Detect which cell encompasses the target text, then output its [X, Y] center coordinate. 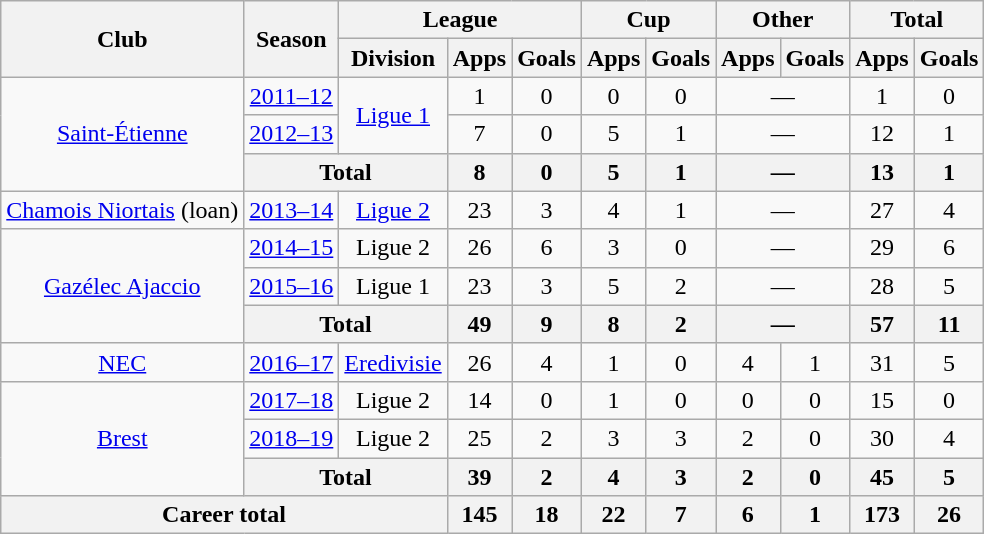
League [460, 20]
Saint-Étienne [122, 134]
49 [479, 324]
29 [882, 248]
Brest [122, 438]
15 [882, 400]
Division [393, 58]
Gazélec Ajaccio [122, 286]
2015–16 [292, 286]
2013–14 [292, 210]
Season [292, 39]
Career total [224, 515]
28 [882, 286]
14 [479, 400]
2017–18 [292, 400]
2014–15 [292, 248]
13 [882, 172]
2011–12 [292, 96]
27 [882, 210]
Eredivisie [393, 362]
Cup [648, 20]
18 [547, 515]
25 [479, 438]
57 [882, 324]
145 [479, 515]
22 [613, 515]
31 [882, 362]
12 [882, 134]
30 [882, 438]
11 [949, 324]
NEC [122, 362]
2018–19 [292, 438]
2012–13 [292, 134]
Other [783, 20]
9 [547, 324]
173 [882, 515]
Club [122, 39]
39 [479, 477]
45 [882, 477]
2016–17 [292, 362]
Chamois Niortais (loan) [122, 210]
